Find where the given text appears and provide that cell's center as (x, y) coordinate. 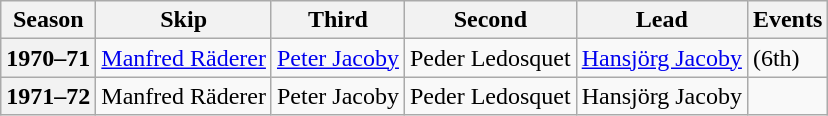
1970–71 (48, 58)
Events (787, 20)
Third (338, 20)
Second (490, 20)
Season (48, 20)
1971–72 (48, 96)
(6th) (787, 58)
Lead (662, 20)
Skip (184, 20)
